Detect which cell encompasses the target text, then output its [x, y] center coordinate. 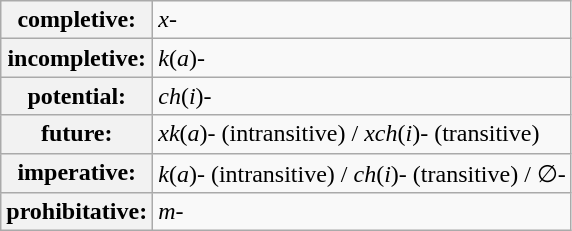
xk(a)- (intransitive) / xch(i)- (transitive) [362, 134]
imperative: [77, 173]
k(a)- [362, 58]
future: [77, 134]
m- [362, 212]
ch(i)- [362, 96]
completive: [77, 20]
potential: [77, 96]
x- [362, 20]
incompletive: [77, 58]
k(a)- (intransitive) / ch(i)- (transitive) / ∅- [362, 173]
prohibitative: [77, 212]
